Locate the cell with the specified text and output its (x, y) center coordinate. 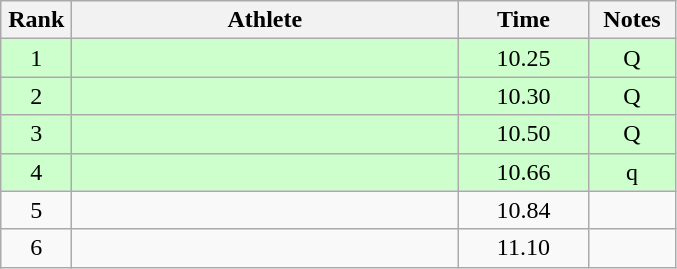
10.84 (524, 210)
10.50 (524, 134)
1 (36, 58)
10.30 (524, 96)
3 (36, 134)
11.10 (524, 248)
10.66 (524, 172)
Rank (36, 20)
4 (36, 172)
10.25 (524, 58)
q (632, 172)
6 (36, 248)
Time (524, 20)
5 (36, 210)
Athlete (265, 20)
2 (36, 96)
Notes (632, 20)
